Pinpoint the cell where the given text exists, returning its (x, y) midpoint coordinate. 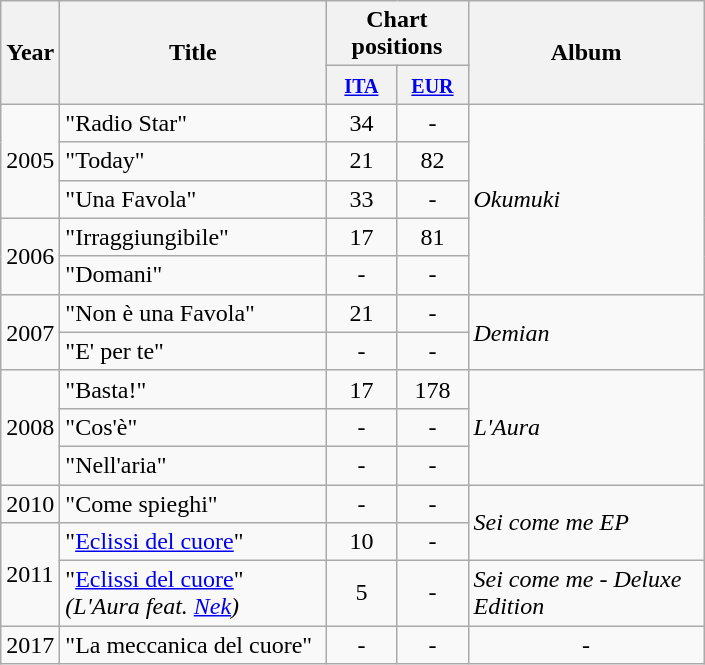
"Domani" (193, 275)
2006 (30, 256)
Demian (586, 332)
34 (362, 123)
"Irraggiungibile" (193, 237)
"Cos'è" (193, 427)
Sei come me - Deluxe Edition (586, 594)
ITA (362, 85)
"Today" (193, 161)
33 (362, 199)
Title (193, 52)
"Eclissi del cuore"(L'Aura feat. Nek) (193, 594)
"Eclissi del cuore" (193, 542)
L'Aura (586, 427)
Year (30, 52)
82 (432, 161)
"Radio Star" (193, 123)
2005 (30, 161)
2010 (30, 503)
"Nell'aria" (193, 465)
"Non è una Favola" (193, 313)
Okumuki (586, 199)
"E' per te" (193, 351)
10 (362, 542)
"Una Favola" (193, 199)
Sei come me EP (586, 522)
5 (362, 594)
"Basta!" (193, 389)
178 (432, 389)
2008 (30, 427)
2011 (30, 574)
Chart positions (397, 34)
Album (586, 52)
81 (432, 237)
2007 (30, 332)
"La meccanica del cuore" (193, 645)
"Come spieghi" (193, 503)
EUR (432, 85)
2017 (30, 645)
